Return [X, Y] of the center of cell containing provided text 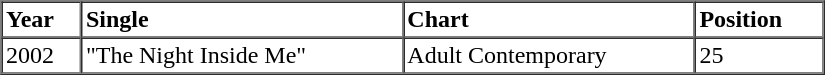
25 [760, 56]
Chart [549, 20]
Year [42, 20]
2002 [42, 56]
Single [242, 20]
Position [760, 20]
"The Night Inside Me" [242, 56]
Adult Contemporary [549, 56]
